Return the [X, Y] coordinate for the center point of the cell that contains the specified text.  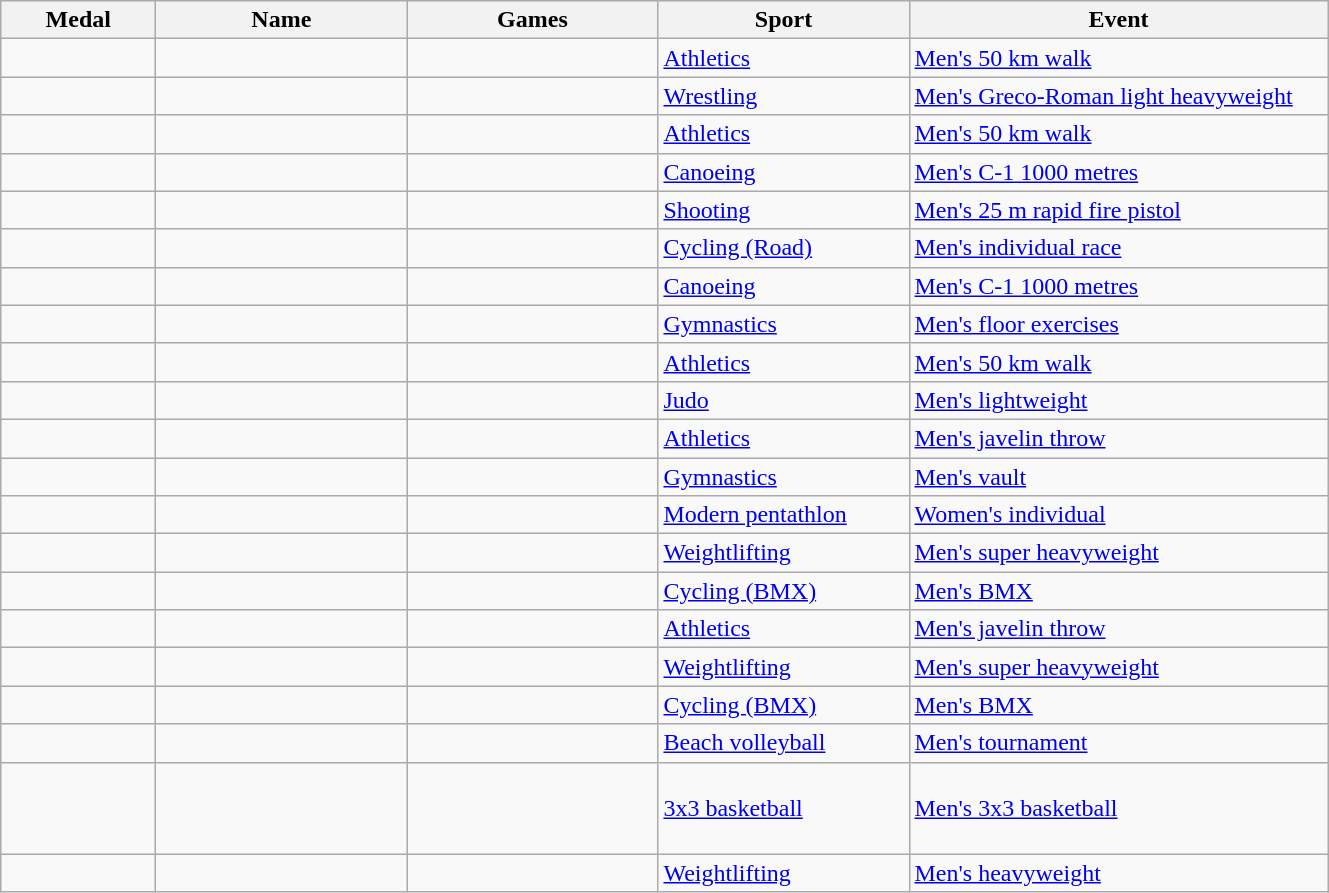
Event [1118, 20]
Men's lightweight [1118, 400]
Men's individual race [1118, 248]
Sport [784, 20]
Beach volleyball [784, 743]
Men's floor exercises [1118, 324]
Medal [78, 20]
Shooting [784, 210]
Judo [784, 400]
Wrestling [784, 96]
Men's vault [1118, 477]
Men's 3x3 basketball [1118, 808]
Name [282, 20]
Modern pentathlon [784, 515]
Men's heavyweight [1118, 873]
3x3 basketball [784, 808]
Men's 25 m rapid fire pistol [1118, 210]
Women's individual [1118, 515]
Games [532, 20]
Men's tournament [1118, 743]
Men's Greco-Roman light heavyweight [1118, 96]
Cycling (Road) [784, 248]
